Provide the [X, Y] coordinate of the cell's center where the given text is located.  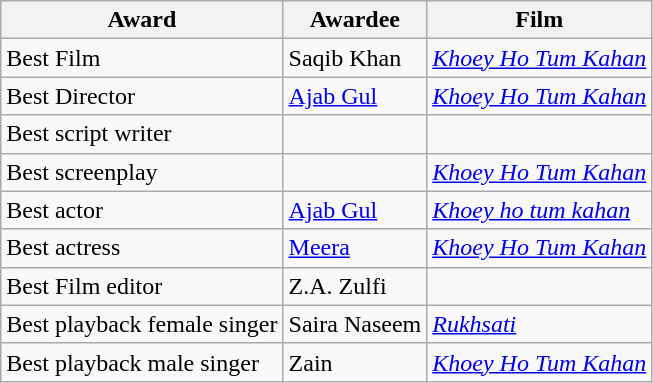
Award [142, 20]
Saqib Khan [355, 58]
Best script writer [142, 134]
Khoey ho tum kahan [540, 210]
Best actor [142, 210]
Film [540, 20]
Best Film editor [142, 286]
Best actress [142, 248]
Rukhsati [540, 324]
Awardee [355, 20]
Z.A. Zulfi [355, 286]
Best playback female singer [142, 324]
Zain [355, 362]
Best Film [142, 58]
Best playback male singer [142, 362]
Best Director [142, 96]
Best screenplay [142, 172]
Meera [355, 248]
Saira Naseem [355, 324]
